From the cell containing the given text, extract its center point as [x, y] coordinate. 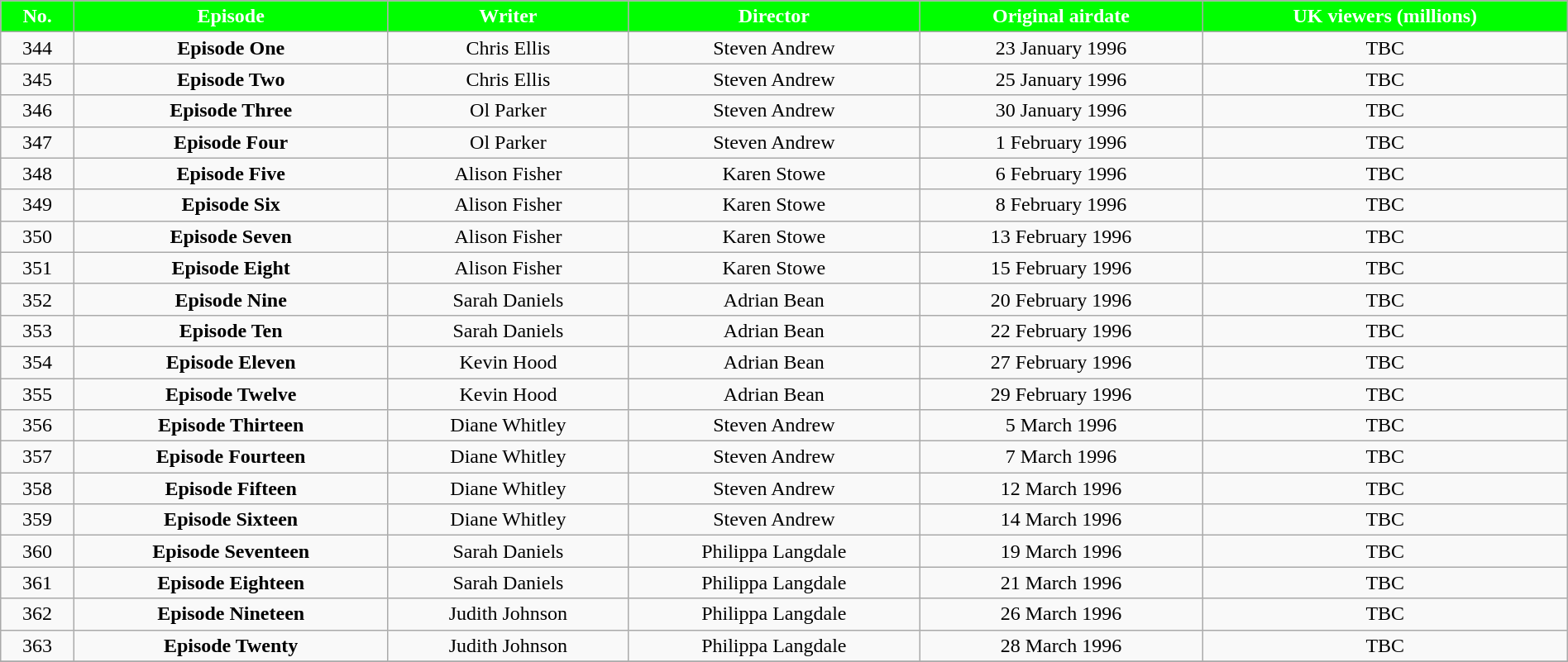
5 March 1996 [1062, 426]
Writer [508, 17]
Episode Twenty [232, 645]
Episode Eleven [232, 362]
Episode Two [232, 79]
Episode Five [232, 174]
360 [38, 551]
7 March 1996 [1062, 457]
No. [38, 17]
1 February 1996 [1062, 142]
23 January 1996 [1062, 48]
Episode Seven [232, 236]
Episode One [232, 48]
355 [38, 394]
352 [38, 299]
Episode Three [232, 111]
353 [38, 331]
356 [38, 426]
361 [38, 583]
15 February 1996 [1062, 268]
345 [38, 79]
362 [38, 614]
354 [38, 362]
Episode Twelve [232, 394]
Episode Nineteen [232, 614]
359 [38, 520]
Episode Thirteen [232, 426]
349 [38, 205]
19 March 1996 [1062, 551]
Episode Fourteen [232, 457]
26 March 1996 [1062, 614]
Episode Seventeen [232, 551]
Episode Eighteen [232, 583]
346 [38, 111]
28 March 1996 [1062, 645]
UK viewers (millions) [1384, 17]
Episode Fifteen [232, 488]
347 [38, 142]
13 February 1996 [1062, 236]
Episode Nine [232, 299]
30 January 1996 [1062, 111]
29 February 1996 [1062, 394]
6 February 1996 [1062, 174]
22 February 1996 [1062, 331]
Episode [232, 17]
20 February 1996 [1062, 299]
358 [38, 488]
14 March 1996 [1062, 520]
Episode Sixteen [232, 520]
348 [38, 174]
Episode Six [232, 205]
363 [38, 645]
351 [38, 268]
25 January 1996 [1062, 79]
Director [774, 17]
Episode Ten [232, 331]
12 March 1996 [1062, 488]
21 March 1996 [1062, 583]
Episode Eight [232, 268]
Episode Four [232, 142]
27 February 1996 [1062, 362]
357 [38, 457]
8 February 1996 [1062, 205]
350 [38, 236]
Original airdate [1062, 17]
344 [38, 48]
